Output the [x, y] coordinate of the center of the cell containing the given text.  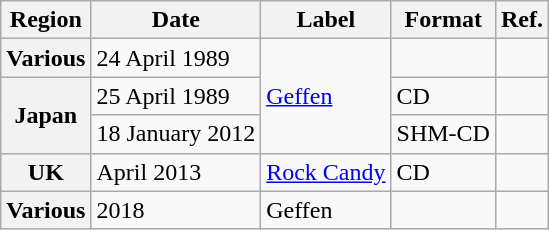
2018 [176, 210]
Date [176, 20]
April 2013 [176, 172]
Format [443, 20]
Rock Candy [326, 172]
UK [46, 172]
SHM-CD [443, 134]
Region [46, 20]
Japan [46, 115]
24 April 1989 [176, 58]
18 January 2012 [176, 134]
25 April 1989 [176, 96]
Ref. [522, 20]
Label [326, 20]
